Return the (X, Y) coordinate for the center point of the cell that contains the specified text.  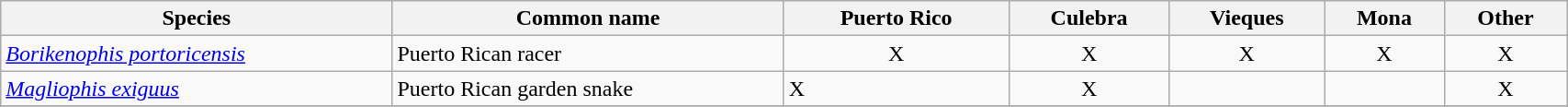
Mona (1385, 18)
Puerto Rican racer (588, 53)
Puerto Rico (897, 18)
Other (1505, 18)
Species (197, 18)
Culebra (1089, 18)
Common name (588, 18)
Vieques (1247, 18)
Borikenophis portoricensis (197, 53)
Magliophis exiguus (197, 89)
Puerto Rican garden snake (588, 89)
